Determine the (x, y) coordinate at the center of the cell enclosing the given text.  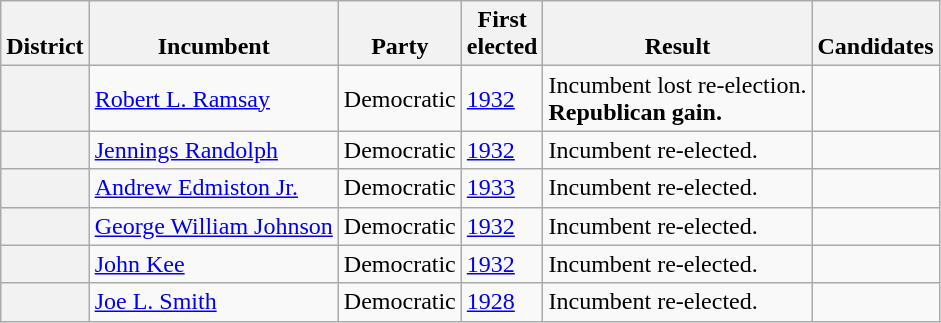
Candidates (876, 34)
1928 (502, 302)
Result (678, 34)
Incumbent lost re-election.Republican gain. (678, 98)
Incumbent (214, 34)
District (45, 34)
Joe L. Smith (214, 302)
Party (400, 34)
Robert L. Ramsay (214, 98)
George William Johnson (214, 226)
1933 (502, 188)
Jennings Randolph (214, 150)
Firstelected (502, 34)
John Kee (214, 264)
Andrew Edmiston Jr. (214, 188)
